Return [x, y] of the center of cell containing provided text 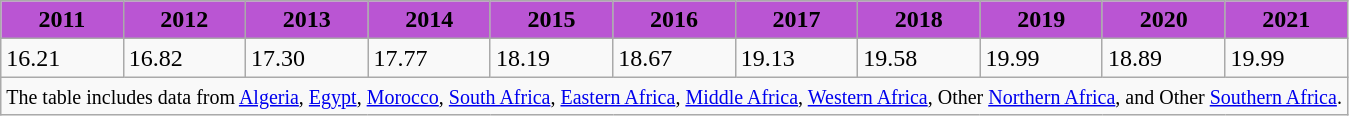
19.13 [796, 58]
2017 [796, 20]
2014 [429, 20]
18.19 [551, 58]
2011 [62, 20]
2020 [1163, 20]
16.82 [184, 58]
2015 [551, 20]
19.58 [919, 58]
17.77 [429, 58]
18.67 [674, 58]
2012 [184, 20]
2013 [307, 20]
17.30 [307, 58]
2021 [1286, 20]
18.89 [1163, 58]
2018 [919, 20]
2019 [1041, 20]
2016 [674, 20]
16.21 [62, 58]
